Detect which cell encompasses the target text, then output its (X, Y) center coordinate. 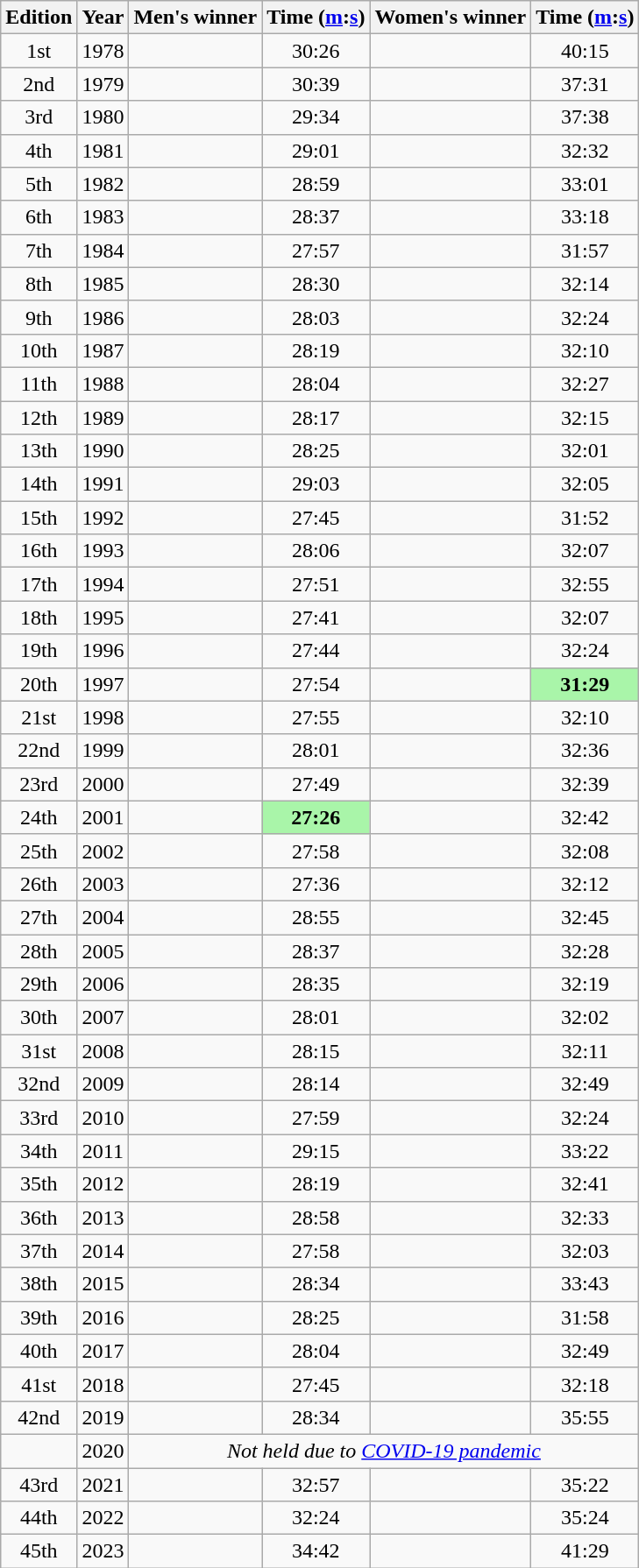
32:11 (586, 1051)
21st (39, 717)
11th (39, 384)
32:39 (586, 784)
1988 (103, 384)
35th (39, 1184)
35:22 (586, 1485)
1986 (103, 317)
31:58 (586, 1317)
40:15 (586, 51)
1990 (103, 451)
28:59 (316, 184)
32:01 (586, 451)
33:18 (586, 217)
43rd (39, 1485)
2nd (39, 84)
41st (39, 1384)
30:26 (316, 51)
37:31 (586, 84)
39th (39, 1317)
33:22 (586, 1151)
26th (39, 884)
28:17 (316, 418)
32:36 (586, 751)
32:45 (586, 917)
32:27 (586, 384)
2022 (103, 1518)
41:29 (586, 1551)
28:30 (316, 284)
1981 (103, 151)
2007 (103, 1018)
28:55 (316, 917)
28:58 (316, 1218)
12th (39, 418)
2000 (103, 784)
1989 (103, 418)
32:57 (316, 1485)
19th (39, 651)
Edition (39, 18)
20th (39, 684)
32:03 (586, 1251)
22nd (39, 751)
1991 (103, 484)
28:15 (316, 1051)
32:19 (586, 985)
30:39 (316, 84)
27:49 (316, 784)
44th (39, 1518)
2020 (103, 1451)
32:05 (586, 484)
38th (39, 1284)
32:32 (586, 151)
32:33 (586, 1218)
1978 (103, 51)
31:29 (586, 684)
2006 (103, 985)
30th (39, 1018)
1992 (103, 518)
27:36 (316, 884)
6th (39, 217)
1997 (103, 684)
1995 (103, 618)
17th (39, 584)
32:08 (586, 851)
31:52 (586, 518)
2017 (103, 1351)
2019 (103, 1417)
32:18 (586, 1384)
27:55 (316, 717)
16th (39, 551)
2013 (103, 1218)
1996 (103, 651)
1994 (103, 584)
31st (39, 1051)
Women's winner (451, 18)
2003 (103, 884)
28:14 (316, 1084)
29:01 (316, 151)
8th (39, 284)
2010 (103, 1118)
27th (39, 917)
1980 (103, 117)
Not held due to COVID-19 pandemic (384, 1451)
32:12 (586, 884)
3rd (39, 117)
35:55 (586, 1417)
2016 (103, 1317)
32:55 (586, 584)
1982 (103, 184)
23rd (39, 784)
27:57 (316, 251)
1st (39, 51)
29:34 (316, 117)
25th (39, 851)
1993 (103, 551)
45th (39, 1551)
2021 (103, 1485)
32nd (39, 1084)
32:28 (586, 950)
28:35 (316, 985)
15th (39, 518)
34th (39, 1151)
36th (39, 1218)
2012 (103, 1184)
27:51 (316, 584)
1985 (103, 284)
35:24 (586, 1518)
4th (39, 151)
32:14 (586, 284)
2001 (103, 817)
27:26 (316, 817)
1983 (103, 217)
1998 (103, 717)
2009 (103, 1084)
33rd (39, 1118)
1999 (103, 751)
14th (39, 484)
2011 (103, 1151)
2008 (103, 1051)
32:15 (586, 418)
10th (39, 350)
27:41 (316, 618)
Men's winner (195, 18)
34:42 (316, 1551)
24th (39, 817)
27:44 (316, 651)
2015 (103, 1284)
42nd (39, 1417)
32:41 (586, 1184)
29:15 (316, 1151)
27:54 (316, 684)
29th (39, 985)
33:43 (586, 1284)
18th (39, 618)
2002 (103, 851)
28:06 (316, 551)
29:03 (316, 484)
37:38 (586, 117)
33:01 (586, 184)
1987 (103, 350)
2004 (103, 917)
32:02 (586, 1018)
37th (39, 1251)
2018 (103, 1384)
31:57 (586, 251)
27:59 (316, 1118)
32:42 (586, 817)
9th (39, 317)
1984 (103, 251)
2023 (103, 1551)
Year (103, 18)
7th (39, 251)
2005 (103, 950)
40th (39, 1351)
13th (39, 451)
2014 (103, 1251)
28:03 (316, 317)
1979 (103, 84)
28th (39, 950)
5th (39, 184)
